For the text-containing cell, return its midpoint in (x, y) coordinate format. 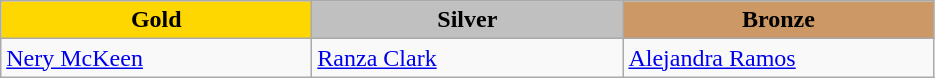
Gold (156, 20)
Silver (468, 20)
Nery McKeen (156, 58)
Alejandra Ramos (778, 58)
Ranza Clark (468, 58)
Bronze (778, 20)
